From the cell containing the given text, extract its center point as [X, Y] coordinate. 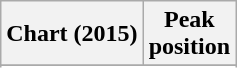
Peakposition [189, 34]
Chart (2015) [72, 34]
